Return the [X, Y] coordinate for the center point of the cell that contains the specified text.  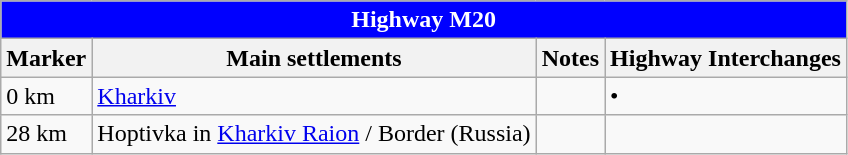
Main settlements [314, 58]
Hoptivka in Kharkiv Raion / Border (Russia) [314, 134]
0 km [46, 96]
Highway Interchanges [726, 58]
Highway M20 [424, 20]
28 km [46, 134]
Kharkiv [314, 96]
Notes [570, 58]
• [726, 96]
Marker [46, 58]
